Find where the given text appears and provide that cell's center as [x, y] coordinate. 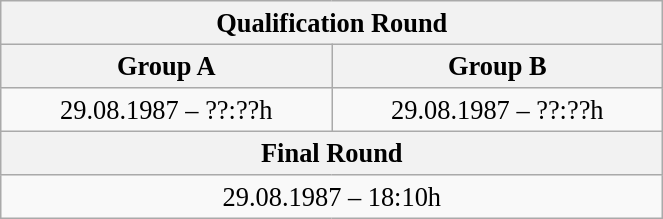
29.08.1987 – 18:10h [332, 197]
Final Round [332, 153]
Group A [166, 66]
Qualification Round [332, 22]
Group B [498, 66]
